Extract the [X, Y] coordinate from the center of the cell holding the provided text.  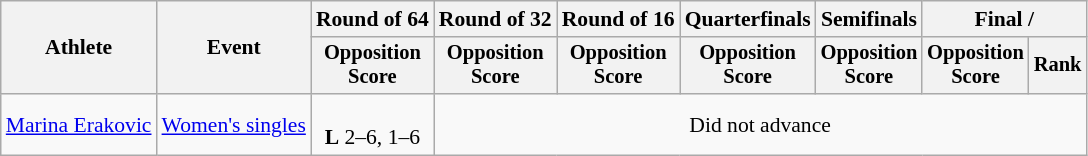
Did not advance [760, 124]
Round of 64 [372, 19]
Event [234, 48]
L 2–6, 1–6 [372, 124]
Athlete [79, 48]
Rank [1058, 66]
Women's singles [234, 124]
Quarterfinals [748, 19]
Round of 32 [496, 19]
Round of 16 [618, 19]
Final / [1004, 19]
Semifinals [870, 19]
Marina Erakovic [79, 124]
